Return (X, Y) of the center of cell containing provided text 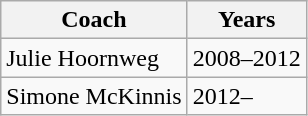
2008–2012 (246, 58)
Years (246, 20)
Julie Hoornweg (94, 58)
2012– (246, 96)
Simone McKinnis (94, 96)
Coach (94, 20)
